Capture the cell that displays the provided text and extract its (X, Y) central coordinate. 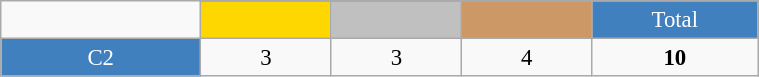
10 (675, 58)
Total (675, 20)
4 (527, 58)
C2 (101, 58)
